Output the (x, y) coordinate of the center of the cell containing the given text.  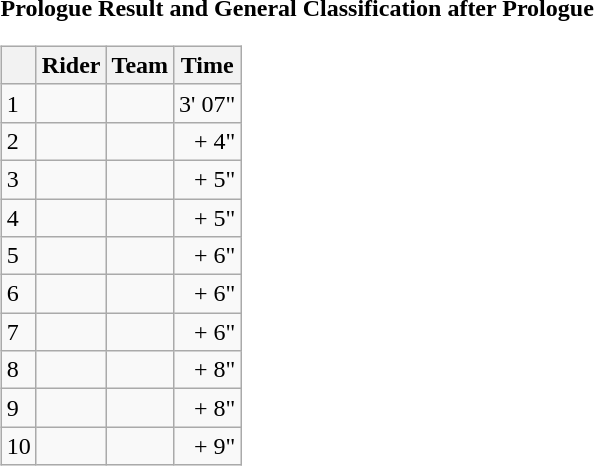
Time (208, 65)
5 (18, 256)
2 (18, 141)
1 (18, 103)
10 (18, 446)
7 (18, 332)
4 (18, 217)
3' 07" (208, 103)
3 (18, 179)
Rider (71, 65)
6 (18, 294)
+ 9" (208, 446)
8 (18, 370)
+ 4" (208, 141)
Team (140, 65)
9 (18, 408)
